For the text-containing cell, return its midpoint in [X, Y] coordinate format. 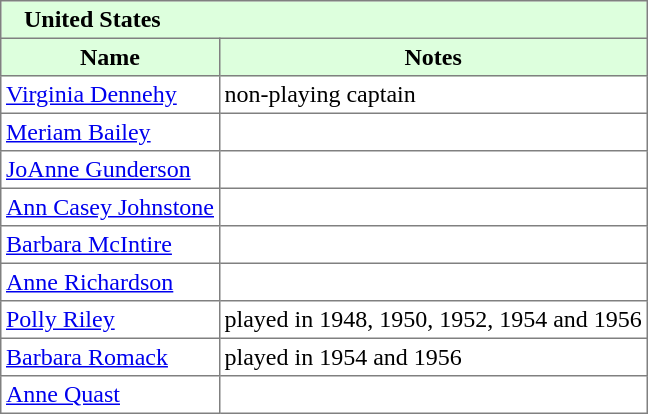
Virginia Dennehy [110, 95]
Ann Casey Johnstone [110, 207]
Barbara Romack [110, 357]
played in 1948, 1950, 1952, 1954 and 1956 [433, 320]
non-playing captain [433, 95]
Anne Quast [110, 395]
Barbara McIntire [110, 245]
Meriam Bailey [110, 132]
Anne Richardson [110, 282]
Polly Riley [110, 320]
Name [110, 57]
JoAnne Gunderson [110, 170]
Notes [433, 57]
played in 1954 and 1956 [433, 357]
United States [324, 20]
